Pinpoint the cell where the given text exists, returning its [x, y] midpoint coordinate. 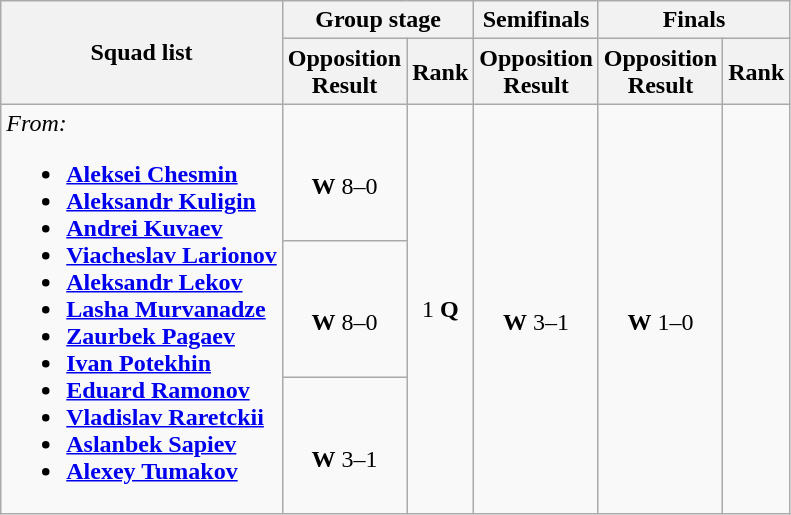
W 1–0 [660, 309]
Group stage [378, 20]
Semifinals [536, 20]
Squad list [142, 52]
1 Q [440, 309]
Finals [694, 20]
